Identify which cell holds the provided text, then report its (x, y) central coordinate. 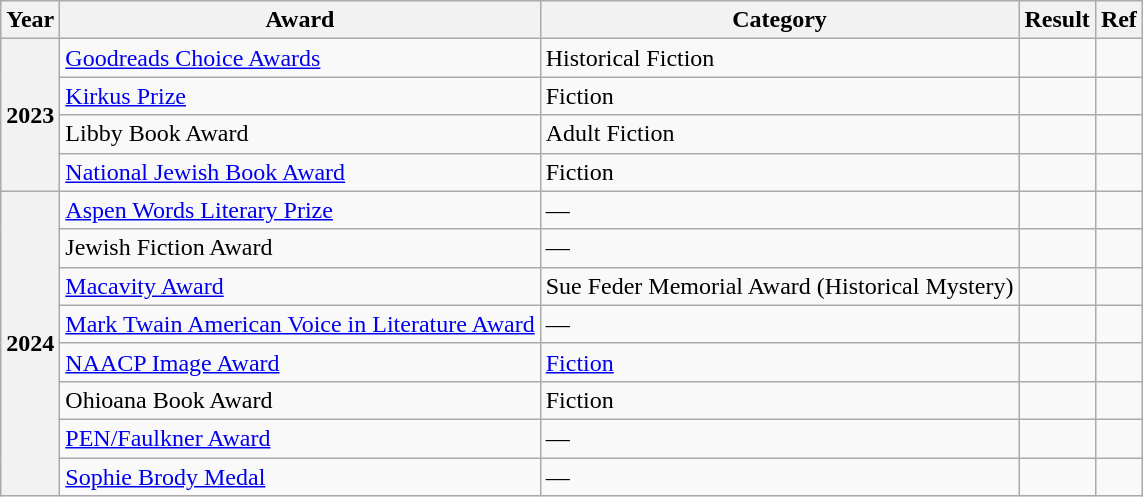
NAACP Image Award (300, 362)
Ref (1118, 20)
Result (1057, 20)
Award (300, 20)
Libby Book Award (300, 134)
2024 (30, 343)
Macavity Award (300, 286)
Adult Fiction (780, 134)
Historical Fiction (780, 58)
Aspen Words Literary Prize (300, 210)
PEN/Faulkner Award (300, 438)
Mark Twain American Voice in Literature Award (300, 324)
National Jewish Book Award (300, 172)
Sue Feder Memorial Award (Historical Mystery) (780, 286)
Jewish Fiction Award (300, 248)
Ohioana Book Award (300, 400)
Category (780, 20)
Sophie Brody Medal (300, 477)
Kirkus Prize (300, 96)
Year (30, 20)
2023 (30, 115)
Goodreads Choice Awards (300, 58)
